Return the (X, Y) coordinate for the center point of the cell that contains the specified text.  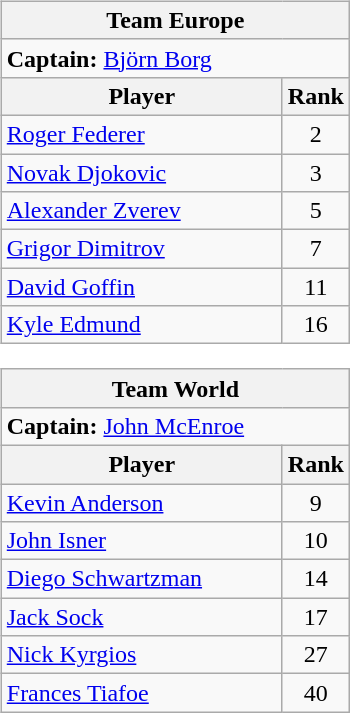
5 (316, 211)
Frances Tiafoe (142, 693)
Diego Schwartzman (142, 579)
7 (316, 249)
11 (316, 287)
Alexander Zverev (142, 211)
John Isner (142, 541)
Kyle Edmund (142, 325)
Kevin Anderson (142, 503)
17 (316, 617)
Grigor Dimitrov (142, 249)
Team Europe (175, 20)
Novak Djokovic (142, 173)
16 (316, 325)
10 (316, 541)
David Goffin (142, 287)
Roger Federer (142, 134)
14 (316, 579)
27 (316, 655)
9 (316, 503)
Jack Sock (142, 617)
40 (316, 693)
3 (316, 173)
Captain: Björn Borg (175, 58)
Team World (175, 388)
Nick Kyrgios (142, 655)
2 (316, 134)
Captain: John McEnroe (175, 426)
